Extract the (X, Y) coordinate from the center of the cell holding the provided text.  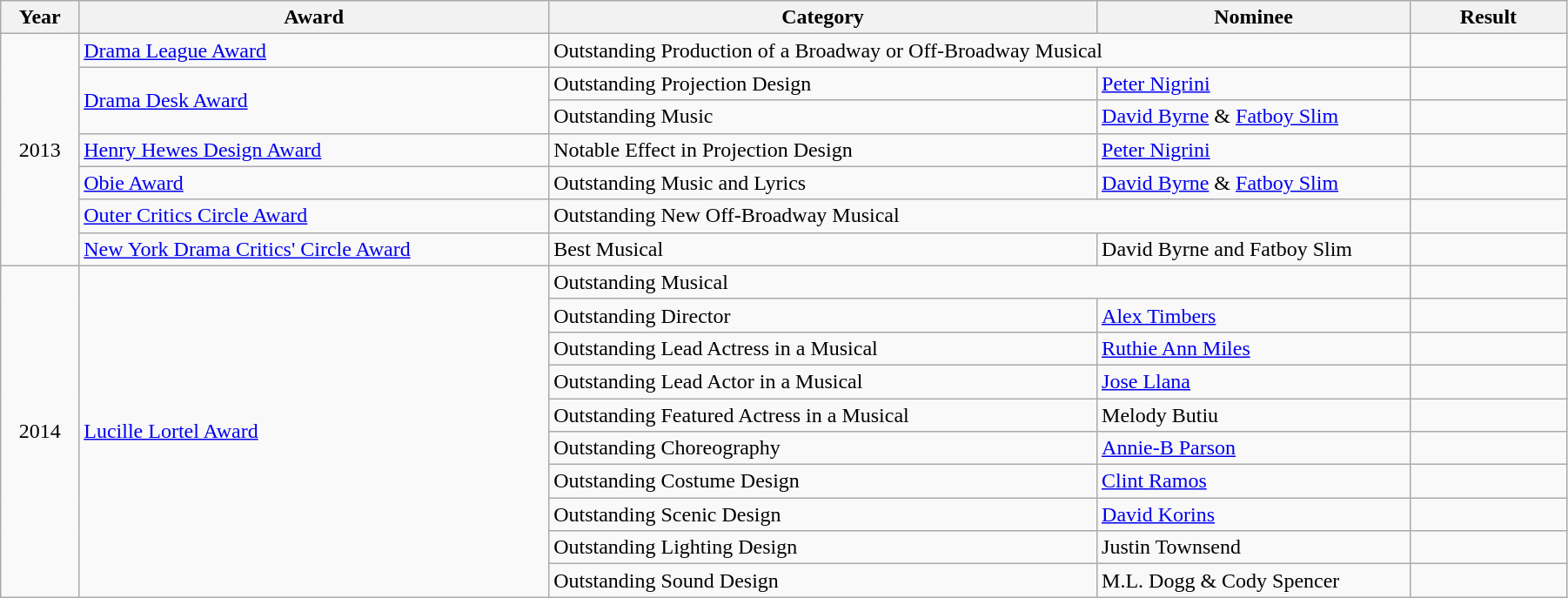
New York Drama Critics' Circle Award (314, 249)
David Byrne and Fatboy Slim (1254, 249)
Outstanding Featured Actress in a Musical (823, 415)
Outstanding Music (823, 117)
Outstanding Lead Actress in a Musical (823, 348)
Melody Butiu (1254, 415)
Outstanding Scenic Design (823, 514)
2013 (40, 150)
Result (1488, 17)
2014 (40, 432)
Outstanding Choreography (823, 448)
Outstanding Music and Lyrics (823, 183)
Category (823, 17)
Drama League Award (314, 50)
Clint Ramos (1254, 481)
Nominee (1254, 17)
Henry Hewes Design Award (314, 150)
Drama Desk Award (314, 100)
M.L. Dogg & Cody Spencer (1254, 581)
Outstanding Lighting Design (823, 548)
Outstanding Musical (980, 282)
Year (40, 17)
Outstanding Sound Design (823, 581)
Lucille Lortel Award (314, 432)
Outer Critics Circle Award (314, 216)
Ruthie Ann Miles (1254, 348)
David Korins (1254, 514)
Obie Award (314, 183)
Best Musical (823, 249)
Outstanding Director (823, 315)
Outstanding Projection Design (823, 84)
Justin Townsend (1254, 548)
Jose Llana (1254, 381)
Outstanding Production of a Broadway or Off-Broadway Musical (980, 50)
Annie-B Parson (1254, 448)
Award (314, 17)
Outstanding Lead Actor in a Musical (823, 381)
Outstanding Costume Design (823, 481)
Outstanding New Off-Broadway Musical (980, 216)
Alex Timbers (1254, 315)
Notable Effect in Projection Design (823, 150)
